For the text-containing cell, return its midpoint in (x, y) coordinate format. 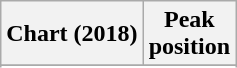
Peak position (189, 34)
Chart (2018) (72, 34)
